Search for the cell housing the specified text and yield its (x, y) center coordinate. 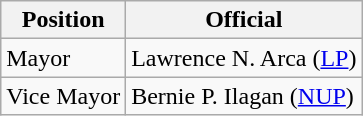
Vice Mayor (64, 96)
Official (244, 20)
Bernie P. Ilagan (NUP) (244, 96)
Position (64, 20)
Mayor (64, 58)
Lawrence N. Arca (LP) (244, 58)
